For the text-containing cell, return its midpoint in [X, Y] coordinate format. 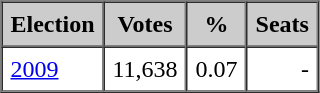
Election [53, 24]
11,638 [146, 68]
0.07 [217, 68]
% [217, 24]
- [282, 68]
Votes [146, 24]
Seats [282, 24]
2009 [53, 68]
